Return the (X, Y) coordinate for the center point of the cell that contains the specified text.  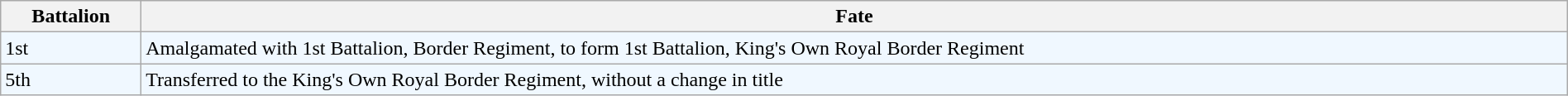
Fate (855, 17)
5th (71, 79)
Transferred to the King's Own Royal Border Regiment, without a change in title (855, 79)
Amalgamated with 1st Battalion, Border Regiment, to form 1st Battalion, King's Own Royal Border Regiment (855, 48)
1st (71, 48)
Battalion (71, 17)
